For the text-containing cell, return its midpoint in (X, Y) coordinate format. 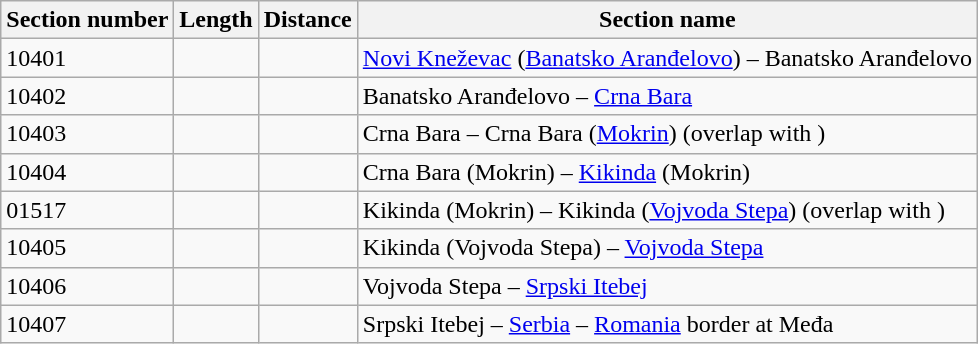
Kikinda (Mokrin) – Kikinda (Vojvoda Stepa) (overlap with ) (667, 210)
Vojvoda Stepa – Srpski Itebej (667, 286)
10405 (88, 248)
10401 (88, 58)
01517 (88, 210)
Novi Kneževac (Banatsko Aranđelovo) – Banatsko Aranđelovo (667, 58)
10404 (88, 172)
Srpski Itebej – Serbia – Romania border at Međa (667, 324)
Crna Bara – Crna Bara (Mokrin) (overlap with ) (667, 134)
Distance (308, 20)
10407 (88, 324)
Section name (667, 20)
Section number (88, 20)
Length (216, 20)
Banatsko Aranđelovo – Crna Bara (667, 96)
Kikinda (Vojvoda Stepa) – Vojvoda Stepa (667, 248)
Crna Bara (Mokrin) – Kikinda (Mokrin) (667, 172)
10403 (88, 134)
10406 (88, 286)
10402 (88, 96)
